For the text-containing cell, return its midpoint in [X, Y] coordinate format. 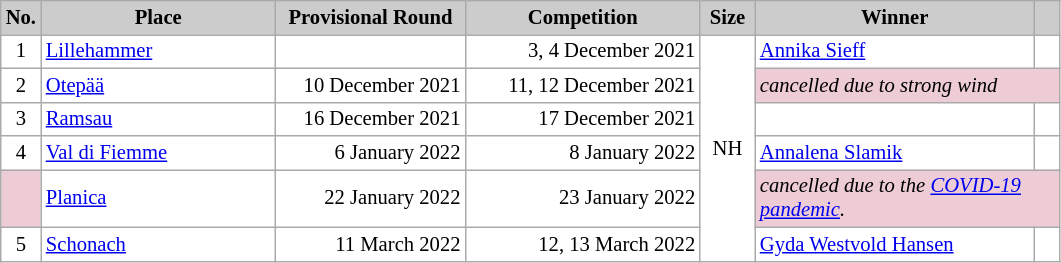
4 [21, 153]
Place [158, 17]
3 [21, 119]
23 January 2022 [582, 198]
Schonach [158, 244]
Otepää [158, 85]
22 January 2022 [371, 198]
Ramsau [158, 119]
3, 4 December 2021 [582, 51]
NH [728, 147]
1 [21, 51]
11, 12 December 2021 [582, 85]
8 January 2022 [582, 153]
No. [21, 17]
16 December 2021 [371, 119]
Annika Sieff [895, 51]
Size [728, 17]
17 December 2021 [582, 119]
Winner [895, 17]
Annalena Slamik [895, 153]
12, 13 March 2022 [582, 244]
11 March 2022 [371, 244]
10 December 2021 [371, 85]
Provisional Round [371, 17]
cancelled due to the COVID-19 pandemic. [907, 198]
Planica [158, 198]
6 January 2022 [371, 153]
Gyda Westvold Hansen [895, 244]
Val di Fiemme [158, 153]
cancelled due to strong wind [907, 85]
Lillehammer [158, 51]
2 [21, 85]
Competition [582, 17]
5 [21, 244]
